Detect which cell encompasses the target text, then output its (x, y) center coordinate. 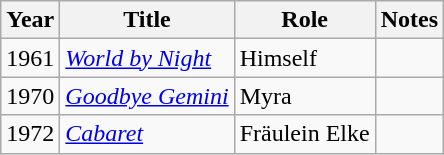
Role (304, 20)
Year (30, 20)
Cabaret (147, 134)
Myra (304, 96)
Himself (304, 58)
1972 (30, 134)
Fräulein Elke (304, 134)
1961 (30, 58)
Title (147, 20)
Notes (409, 20)
1970 (30, 96)
World by Night (147, 58)
Goodbye Gemini (147, 96)
